Return the [X, Y] coordinate for the center point of the cell that contains the specified text.  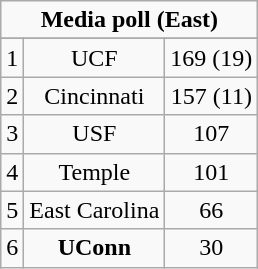
107 [212, 134]
USF [94, 134]
Media poll (East) [130, 20]
Temple [94, 172]
101 [212, 172]
4 [12, 172]
East Carolina [94, 210]
30 [212, 248]
157 (11) [212, 96]
1 [12, 58]
UConn [94, 248]
6 [12, 248]
Cincinnati [94, 96]
UCF [94, 58]
66 [212, 210]
5 [12, 210]
169 (19) [212, 58]
2 [12, 96]
3 [12, 134]
